Capture the cell that displays the provided text and extract its [X, Y] central coordinate. 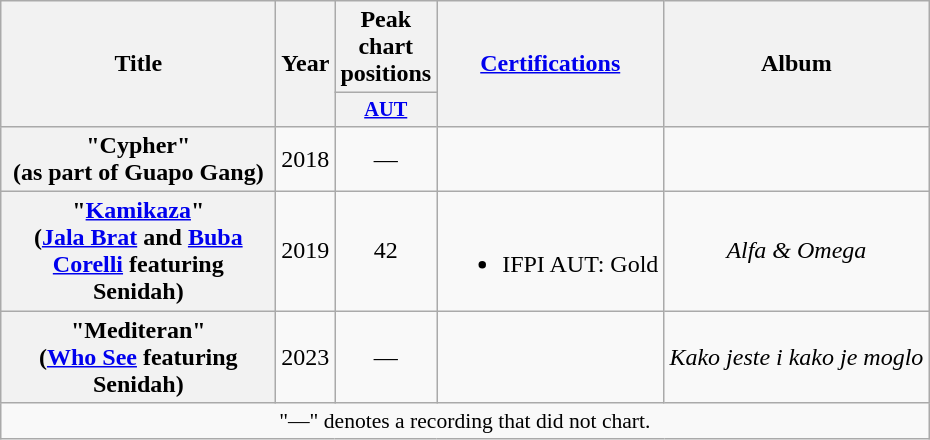
"Mediteran"(Who See featuring Senidah) [138, 357]
2023 [306, 357]
Title [138, 64]
IFPI AUT: Gold [550, 252]
Peak chart positions [386, 47]
Alfa & Omega [796, 252]
Kako jeste i kako je moglo [796, 357]
Year [306, 64]
42 [386, 252]
"—" denotes a recording that did not chart. [465, 421]
"Kamikaza"(Jala Brat and Buba Corelli featuring Senidah) [138, 252]
Certifications [550, 64]
"Cypher"(as part of Guapo Gang) [138, 158]
Album [796, 64]
AUT [386, 110]
2019 [306, 252]
2018 [306, 158]
